Determine the (x, y) coordinate at the center of the cell enclosing the given text.  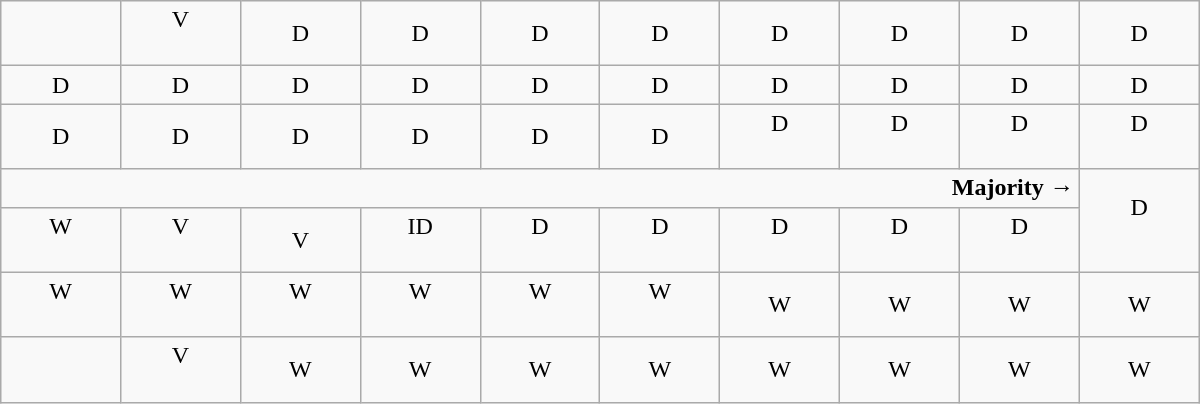
Majority → (540, 188)
ID (420, 240)
